Output the [x, y] coordinate of the center of the cell containing the given text.  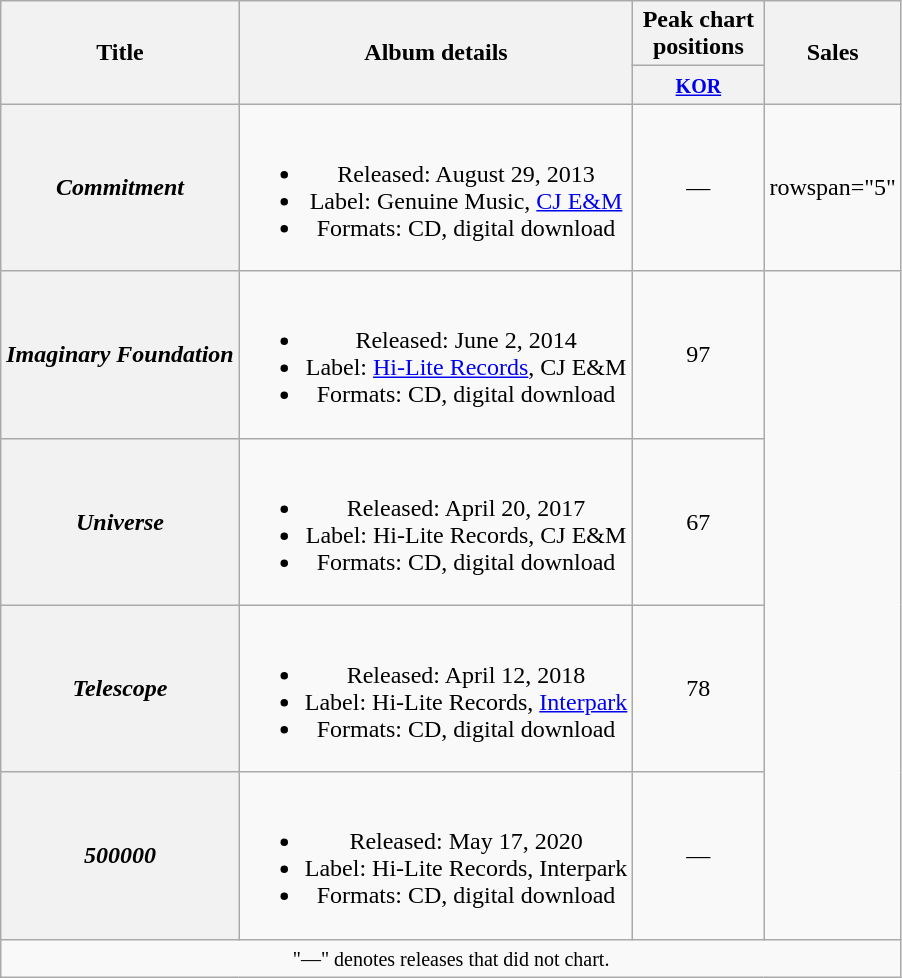
500000 [120, 856]
Imaginary Foundation [120, 354]
Released: April 12, 2018Label: Hi-Lite Records, InterparkFormats: CD, digital download [436, 688]
Commitment [120, 188]
KOR [698, 85]
rowspan="5" [833, 188]
Title [120, 52]
Peak chart positions [698, 34]
Released: June 2, 2014Label: Hi-Lite Records, CJ E&MFormats: CD, digital download [436, 354]
Telescope [120, 688]
"—" denotes releases that did not chart. [452, 958]
67 [698, 522]
Released: May 17, 2020Label: Hi-Lite Records, InterparkFormats: CD, digital download [436, 856]
97 [698, 354]
Sales [833, 52]
Universe [120, 522]
Released: April 20, 2017Label: Hi-Lite Records, CJ E&MFormats: CD, digital download [436, 522]
Album details [436, 52]
78 [698, 688]
Released: August 29, 2013Label: Genuine Music, CJ E&MFormats: CD, digital download [436, 188]
